Provide the [X, Y] coordinate of the cell's center where the given text is located.  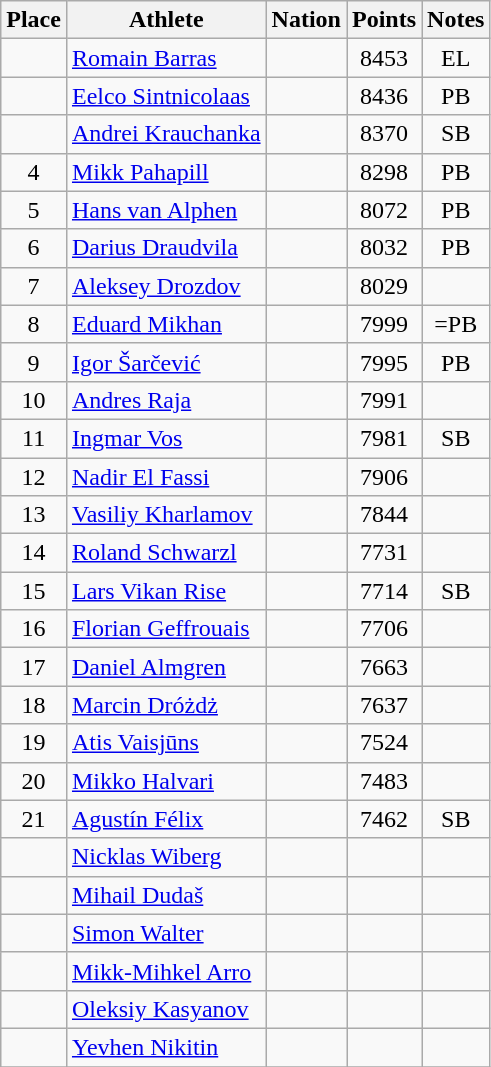
EL [456, 58]
13 [34, 515]
17 [34, 667]
Ingmar Vos [166, 438]
Lars Vikan Rise [166, 591]
10 [34, 400]
8032 [384, 248]
7714 [384, 591]
7999 [384, 324]
Darius Draudvila [166, 248]
8436 [384, 96]
16 [34, 629]
7483 [384, 781]
8370 [384, 134]
Mikko Halvari [166, 781]
12 [34, 477]
Vasiliy Kharlamov [166, 515]
6 [34, 248]
8298 [384, 172]
Oleksiy Kasyanov [166, 1009]
7 [34, 286]
7844 [384, 515]
Florian Geffrouais [166, 629]
Romain Barras [166, 58]
7663 [384, 667]
7991 [384, 400]
20 [34, 781]
Marcin Dróżdż [166, 705]
9 [34, 362]
4 [34, 172]
7462 [384, 819]
Yevhen Nikitin [166, 1047]
14 [34, 553]
11 [34, 438]
7637 [384, 705]
7995 [384, 362]
Place [34, 20]
Athlete [166, 20]
Andrei Krauchanka [166, 134]
Nation [306, 20]
Mihail Dudaš [166, 895]
15 [34, 591]
7524 [384, 743]
Points [384, 20]
8 [34, 324]
Mikk-Mihkel Arro [166, 971]
Aleksey Drozdov [166, 286]
Daniel Almgren [166, 667]
7906 [384, 477]
Eduard Mikhan [166, 324]
8072 [384, 210]
Roland Schwarzl [166, 553]
19 [34, 743]
Nicklas Wiberg [166, 857]
7706 [384, 629]
Hans van Alphen [166, 210]
Simon Walter [166, 933]
7981 [384, 438]
=PB [456, 324]
Igor Šarčević [166, 362]
Andres Raja [166, 400]
Atis Vaisjūns [166, 743]
Agustín Félix [166, 819]
8453 [384, 58]
18 [34, 705]
Mikk Pahapill [166, 172]
7731 [384, 553]
5 [34, 210]
Eelco Sintnicolaas [166, 96]
8029 [384, 286]
Notes [456, 20]
21 [34, 819]
Nadir El Fassi [166, 477]
